Output the [X, Y] coordinate of the center of the cell containing the given text.  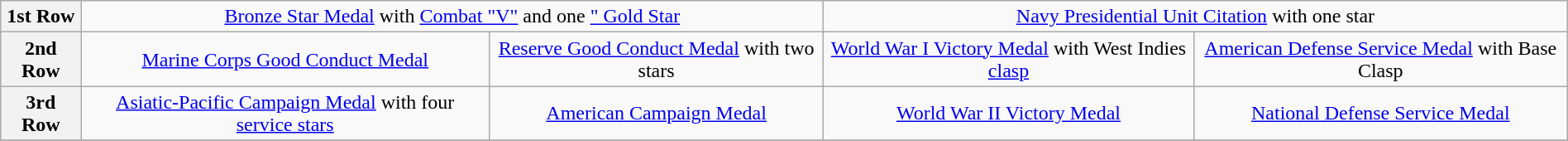
Marine Corps Good Conduct Medal [285, 60]
National Defense Service Medal [1380, 113]
1st Row [41, 17]
3rd Row [41, 113]
Reserve Good Conduct Medal with two stars [657, 60]
Navy Presidential Unit Citation with one star [1196, 17]
World War II Victory Medal [1009, 113]
2nd Row [41, 60]
American Campaign Medal [657, 113]
Bronze Star Medal with Combat "V" and one " Gold Star [452, 17]
World War I Victory Medal with West Indies clasp [1009, 60]
American Defense Service Medal with Base Clasp [1380, 60]
Asiatic-Pacific Campaign Medal with four service stars [285, 113]
